Search for the cell housing the specified text and yield its [x, y] center coordinate. 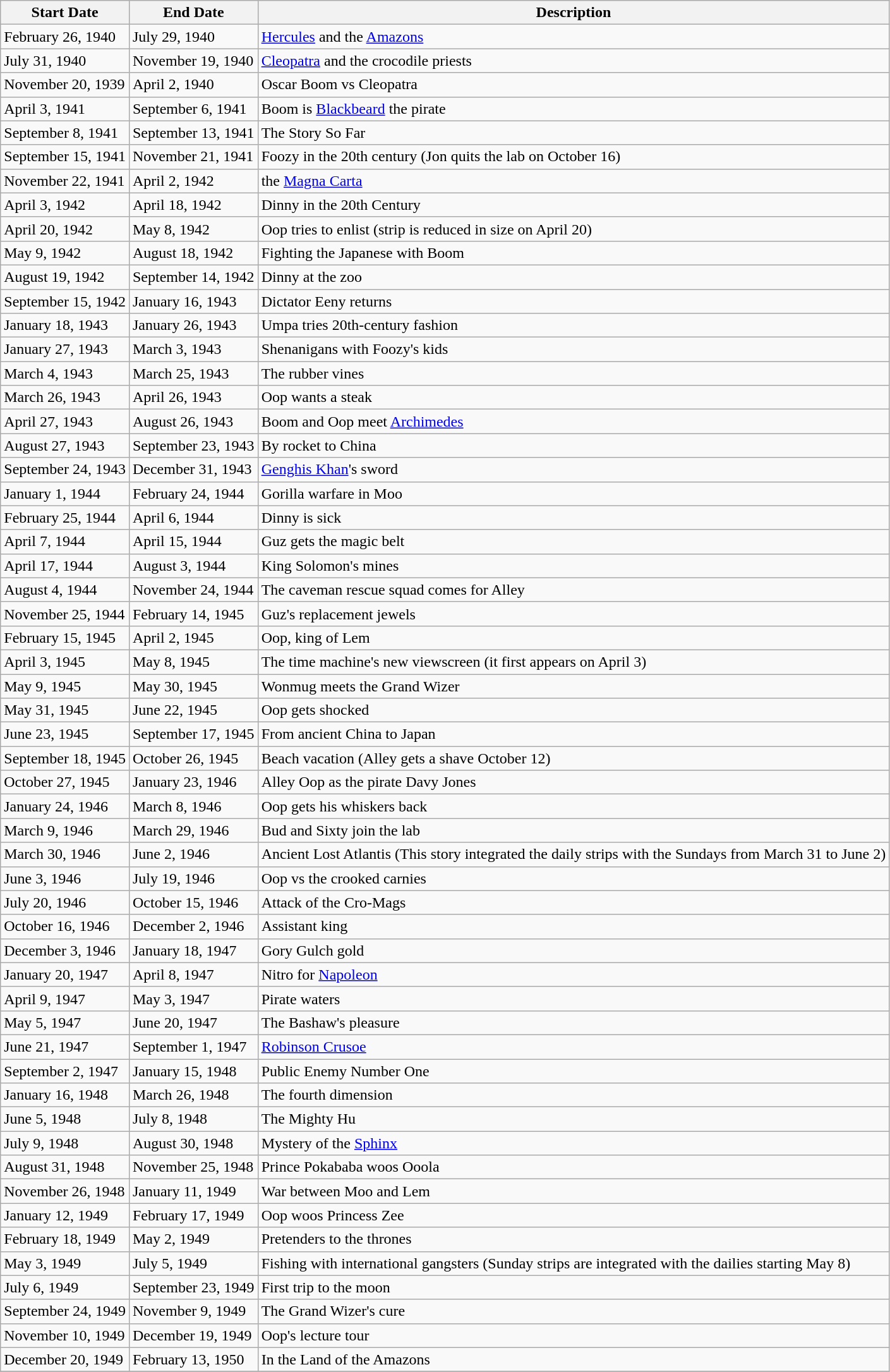
Ancient Lost Atlantis (This story integrated the daily strips with the Sundays from March 31 to June 2) [574, 854]
September 24, 1949 [65, 1311]
September 13, 1941 [193, 133]
Boom is Blackbeard the pirate [574, 109]
April 17, 1944 [65, 566]
September 2, 1947 [65, 1071]
November 21, 1941 [193, 157]
November 25, 1944 [65, 614]
September 1, 1947 [193, 1047]
June 22, 1945 [193, 710]
July 29, 1940 [193, 37]
May 3, 1947 [193, 999]
August 19, 1942 [65, 277]
March 8, 1946 [193, 806]
April 3, 1945 [65, 662]
April 26, 1943 [193, 398]
July 9, 1948 [65, 1143]
The Grand Wizer's cure [574, 1311]
October 15, 1946 [193, 902]
Umpa tries 20th-century fashion [574, 325]
Pirate waters [574, 999]
Start Date [65, 13]
April 20, 1942 [65, 229]
End Date [193, 13]
Beach vacation (Alley gets a shave October 12) [574, 758]
August 3, 1944 [193, 566]
The rubber vines [574, 373]
Alley Oop as the pirate Davy Jones [574, 782]
Dinny in the 20th Century [574, 205]
March 30, 1946 [65, 854]
Dictator Eeny returns [574, 301]
September 15, 1942 [65, 301]
September 8, 1941 [65, 133]
Wonmug meets the Grand Wizer [574, 686]
May 9, 1942 [65, 253]
April 3, 1942 [65, 205]
Genghis Khan's sword [574, 470]
Oscar Boom vs Cleopatra [574, 85]
From ancient China to Japan [574, 734]
Bud and Sixty join the lab [574, 830]
Gory Gulch gold [574, 950]
January 27, 1943 [65, 349]
Shenanigans with Foozy's kids [574, 349]
December 3, 1946 [65, 950]
September 14, 1942 [193, 277]
August 18, 1942 [193, 253]
November 22, 1941 [65, 181]
June 3, 1946 [65, 878]
January 15, 1948 [193, 1071]
Description [574, 13]
June 23, 1945 [65, 734]
February 15, 1945 [65, 638]
May 30, 1945 [193, 686]
June 5, 1948 [65, 1119]
May 31, 1945 [65, 710]
September 6, 1941 [193, 109]
November 24, 1944 [193, 590]
March 9, 1946 [65, 830]
July 8, 1948 [193, 1119]
In the Land of the Amazons [574, 1359]
November 26, 1948 [65, 1191]
Hercules and the Amazons [574, 37]
July 19, 1946 [193, 878]
The Story So Far [574, 133]
King Solomon's mines [574, 566]
January 12, 1949 [65, 1215]
April 18, 1942 [193, 205]
Oop gets his whiskers back [574, 806]
November 9, 1949 [193, 1311]
September 15, 1941 [65, 157]
Public Enemy Number One [574, 1071]
February 13, 1950 [193, 1359]
Prince Pokababa woos Ooola [574, 1167]
February 14, 1945 [193, 614]
May 8, 1945 [193, 662]
Fishing with international gangsters (Sunday strips are integrated with the dailies starting May 8) [574, 1263]
July 5, 1949 [193, 1263]
December 19, 1949 [193, 1335]
Guz gets the magic belt [574, 542]
February 18, 1949 [65, 1239]
April 2, 1942 [193, 181]
Pretenders to the thrones [574, 1239]
Oop vs the crooked carnies [574, 878]
Oop's lecture tour [574, 1335]
October 16, 1946 [65, 926]
January 18, 1947 [193, 950]
April 2, 1945 [193, 638]
September 17, 1945 [193, 734]
Attack of the Cro-Mags [574, 902]
the Magna Carta [574, 181]
August 4, 1944 [65, 590]
February 26, 1940 [65, 37]
March 3, 1943 [193, 349]
Nitro for Napoleon [574, 974]
Oop gets shocked [574, 710]
September 23, 1943 [193, 446]
March 25, 1943 [193, 373]
June 2, 1946 [193, 854]
October 26, 1945 [193, 758]
The fourth dimension [574, 1095]
September 24, 1943 [65, 470]
By rocket to China [574, 446]
April 27, 1943 [65, 422]
May 9, 1945 [65, 686]
Oop, king of Lem [574, 638]
February 17, 1949 [193, 1215]
The caveman rescue squad comes for Alley [574, 590]
January 24, 1946 [65, 806]
December 2, 1946 [193, 926]
June 21, 1947 [65, 1047]
April 8, 1947 [193, 974]
Assistant king [574, 926]
May 2, 1949 [193, 1239]
January 16, 1948 [65, 1095]
January 26, 1943 [193, 325]
March 26, 1943 [65, 398]
April 3, 1941 [65, 109]
July 31, 1940 [65, 61]
December 20, 1949 [65, 1359]
April 6, 1944 [193, 518]
Foozy in the 20th century (Jon quits the lab on October 16) [574, 157]
November 25, 1948 [193, 1167]
January 23, 1946 [193, 782]
October 27, 1945 [65, 782]
January 11, 1949 [193, 1191]
Gorilla warfare in Moo [574, 494]
Oop woos Princess Zee [574, 1215]
August 26, 1943 [193, 422]
The Mighty Hu [574, 1119]
March 4, 1943 [65, 373]
January 1, 1944 [65, 494]
Dinny is sick [574, 518]
May 5, 1947 [65, 1023]
January 20, 1947 [65, 974]
The Bashaw's pleasure [574, 1023]
April 15, 1944 [193, 542]
March 26, 1948 [193, 1095]
Boom and Oop meet Archimedes [574, 422]
War between Moo and Lem [574, 1191]
November 19, 1940 [193, 61]
July 6, 1949 [65, 1287]
September 23, 1949 [193, 1287]
December 31, 1943 [193, 470]
Guz's replacement jewels [574, 614]
February 24, 1944 [193, 494]
August 31, 1948 [65, 1167]
First trip to the moon [574, 1287]
November 10, 1949 [65, 1335]
February 25, 1944 [65, 518]
Cleopatra and the crocodile priests [574, 61]
Dinny at the zoo [574, 277]
Fighting the Japanese with Boom [574, 253]
January 18, 1943 [65, 325]
Oop wants a steak [574, 398]
Oop tries to enlist (strip is reduced in size on April 20) [574, 229]
Robinson Crusoe [574, 1047]
April 2, 1940 [193, 85]
The time machine's new viewscreen (it first appears on April 3) [574, 662]
January 16, 1943 [193, 301]
May 3, 1949 [65, 1263]
Mystery of the Sphinx [574, 1143]
June 20, 1947 [193, 1023]
November 20, 1939 [65, 85]
March 29, 1946 [193, 830]
April 9, 1947 [65, 999]
September 18, 1945 [65, 758]
August 27, 1943 [65, 446]
May 8, 1942 [193, 229]
April 7, 1944 [65, 542]
August 30, 1948 [193, 1143]
July 20, 1946 [65, 902]
